Search for the cell housing the specified text and yield its [x, y] center coordinate. 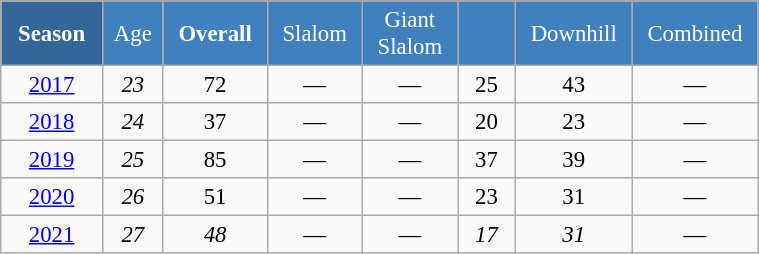
24 [132, 122]
GiantSlalom [410, 34]
72 [215, 85]
Overall [215, 34]
85 [215, 160]
Season [52, 34]
Combined [695, 34]
26 [132, 197]
2020 [52, 197]
17 [487, 235]
39 [574, 160]
Downhill [574, 34]
2021 [52, 235]
Age [132, 34]
48 [215, 235]
2017 [52, 85]
2018 [52, 122]
Slalom [314, 34]
43 [574, 85]
20 [487, 122]
51 [215, 197]
27 [132, 235]
2019 [52, 160]
